Locate the cell with the specified text and output its [x, y] center coordinate. 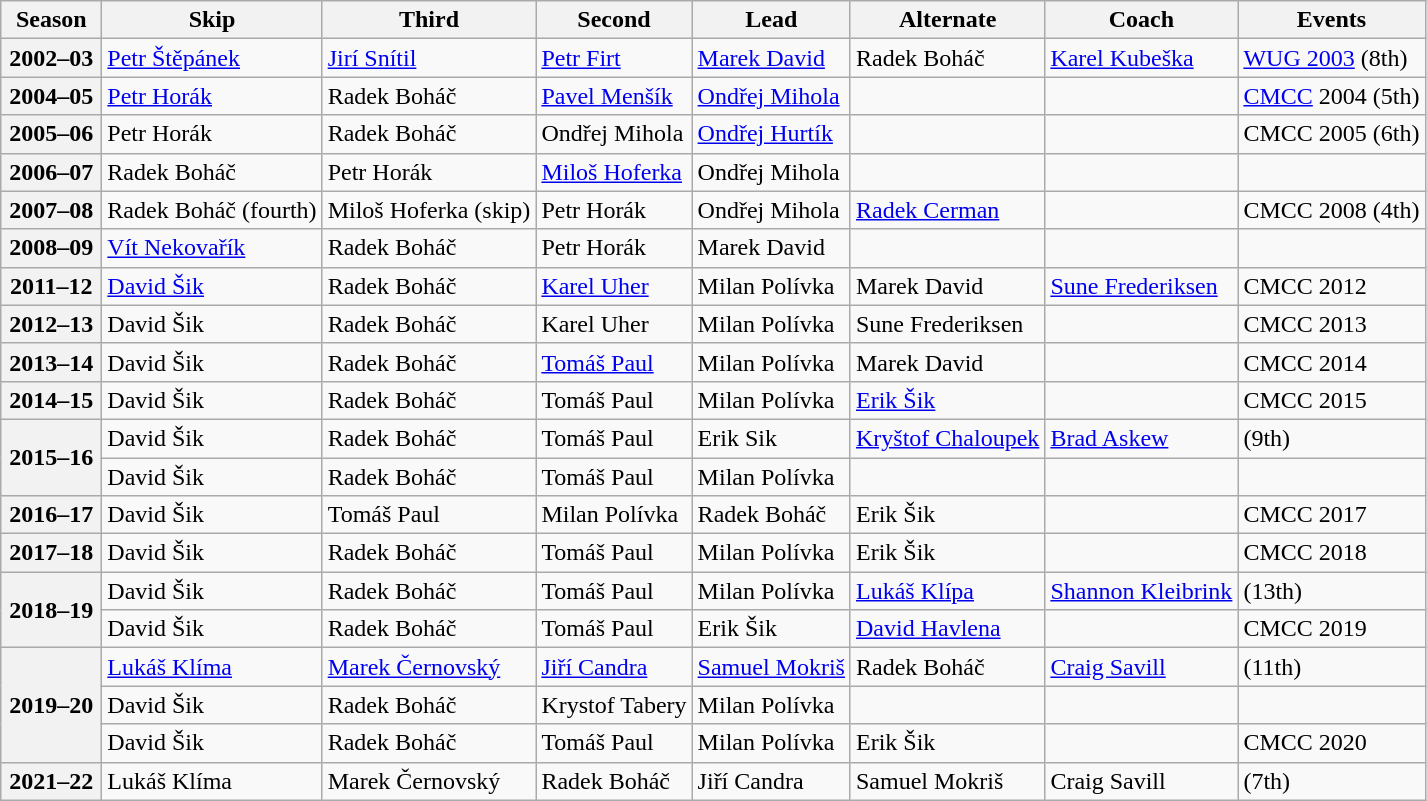
David Havlena [947, 629]
2019–20 [52, 705]
Vít Nekovařík [212, 248]
Skip [212, 20]
2005–06 [52, 134]
2015–16 [52, 457]
Radek Boháč (fourth) [212, 210]
Ondřej Hurtík [771, 134]
Krystof Tabery [614, 705]
Alternate [947, 20]
(11th) [1332, 667]
Jirí Snítil [429, 58]
2004–05 [52, 96]
Erik Sik [771, 438]
Karel Kubeška [1142, 58]
2016–17 [52, 515]
CMCC 2004 (5th) [1332, 96]
Season [52, 20]
CMCC 2019 [1332, 629]
CMCC 2005 (6th) [1332, 134]
2008–09 [52, 248]
2013–14 [52, 362]
2014–15 [52, 400]
CMCC 2018 [1332, 553]
Lukáš Klípa [947, 591]
Petr Firt [614, 58]
2002–03 [52, 58]
Third [429, 20]
Miloš Hoferka (skip) [429, 210]
Lead [771, 20]
Petr Štěpánek [212, 58]
CMCC 2012 [1332, 286]
CMCC 2013 [1332, 324]
2018–19 [52, 610]
CMCC 2017 [1332, 515]
(13th) [1332, 591]
Coach [1142, 20]
CMCC 2014 [1332, 362]
(7th) [1332, 781]
Events [1332, 20]
WUG 2003 (8th) [1332, 58]
(9th) [1332, 438]
2006–07 [52, 172]
Radek Cerman [947, 210]
Shannon Kleibrink [1142, 591]
CMCC 2008 (4th) [1332, 210]
CMCC 2015 [1332, 400]
Kryštof Chaloupek [947, 438]
Pavel Menšík [614, 96]
Miloš Hoferka [614, 172]
2017–18 [52, 553]
2012–13 [52, 324]
2007–08 [52, 210]
2021–22 [52, 781]
Brad Askew [1142, 438]
CMCC 2020 [1332, 743]
2011–12 [52, 286]
Second [614, 20]
